Scan for the cell matching the given text and deliver its [X, Y] coordinate at center. 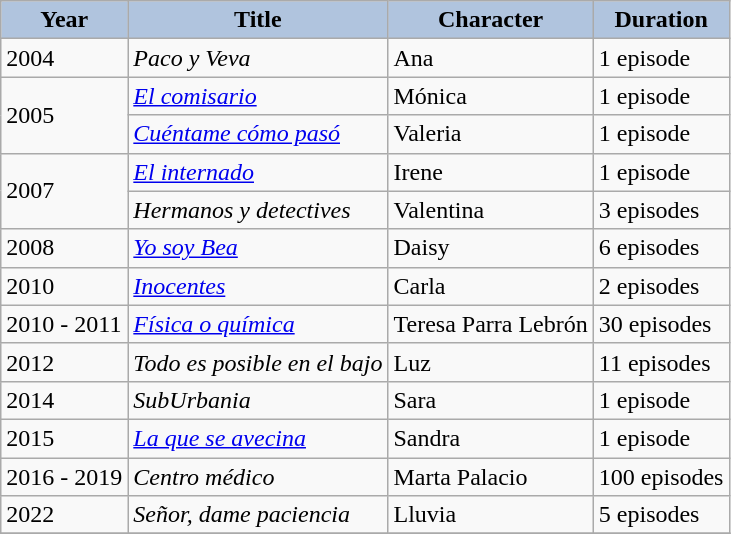
Centro médico [258, 477]
6 episodes [661, 248]
2 episodes [661, 286]
Year [64, 20]
2015 [64, 438]
Ana [490, 58]
Marta Palacio [490, 477]
Daisy [490, 248]
5 episodes [661, 515]
Hermanos y detectives [258, 210]
2004 [64, 58]
Yo soy Bea [258, 248]
Mónica [490, 96]
El internado [258, 172]
2012 [64, 362]
Valentina [490, 210]
2005 [64, 115]
2016 - 2019 [64, 477]
Sara [490, 400]
SubUrbania [258, 400]
Física o química [258, 324]
100 episodes [661, 477]
Carla [490, 286]
2007 [64, 191]
Character [490, 20]
Inocentes [258, 286]
2008 [64, 248]
2010 [64, 286]
2010 - 2011 [64, 324]
Cuéntame cómo pasó [258, 134]
El comisario [258, 96]
Señor, dame paciencia [258, 515]
Title [258, 20]
Duration [661, 20]
Valeria [490, 134]
3 episodes [661, 210]
11 episodes [661, 362]
Luz [490, 362]
La que se avecina [258, 438]
Sandra [490, 438]
Paco y Veva [258, 58]
2022 [64, 515]
Todo es posible en el bajo [258, 362]
30 episodes [661, 324]
Irene [490, 172]
Lluvia [490, 515]
Teresa Parra Lebrón [490, 324]
2014 [64, 400]
